Provide the [X, Y] coordinate of the cell's center where the given text is located.  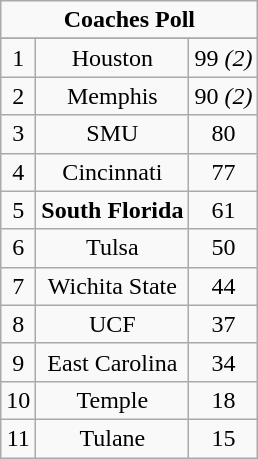
6 [18, 248]
Wichita State [112, 286]
34 [224, 362]
Cincinnati [112, 172]
50 [224, 248]
80 [224, 134]
1 [18, 58]
7 [18, 286]
Coaches Poll [130, 20]
SMU [112, 134]
East Carolina [112, 362]
99 (2) [224, 58]
8 [18, 324]
11 [18, 438]
37 [224, 324]
90 (2) [224, 96]
UCF [112, 324]
77 [224, 172]
Tulsa [112, 248]
Memphis [112, 96]
15 [224, 438]
3 [18, 134]
Temple [112, 400]
10 [18, 400]
5 [18, 210]
Tulane [112, 438]
61 [224, 210]
Houston [112, 58]
2 [18, 96]
18 [224, 400]
South Florida [112, 210]
44 [224, 286]
4 [18, 172]
9 [18, 362]
